Determine the [X, Y] coordinate at the center of the cell enclosing the given text.  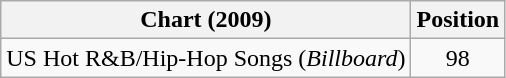
Chart (2009) [206, 20]
98 [458, 58]
US Hot R&B/Hip-Hop Songs (Billboard) [206, 58]
Position [458, 20]
